Return (x, y) of the center of cell containing provided text 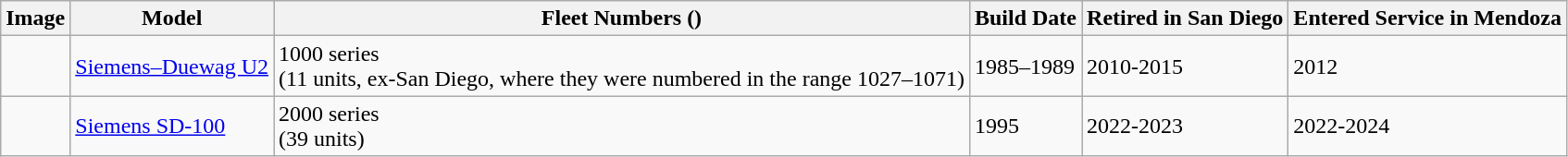
Fleet Numbers () (622, 18)
Entered Service in Mendoza (1427, 18)
Build Date (1026, 18)
2022-2023 (1185, 126)
1985–1989 (1026, 66)
Siemens SD-100 (172, 126)
1000 series(11 units, ex-San Diego, where they were numbered in the range 1027–1071) (622, 66)
Image (35, 18)
2022-2024 (1427, 126)
Retired in San Diego (1185, 18)
Model (172, 18)
2012 (1427, 66)
Siemens–Duewag U2 (172, 66)
2010-2015 (1185, 66)
1995 (1026, 126)
2000 series(39 units) (622, 126)
